Detect which cell encompasses the target text, then output its [x, y] center coordinate. 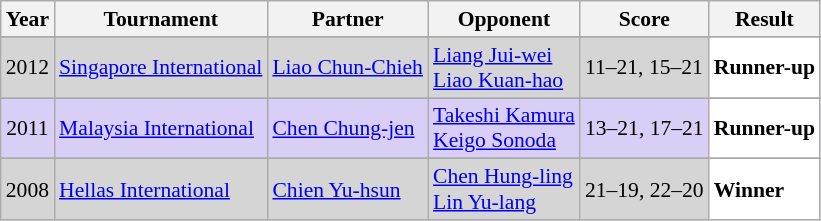
Malaysia International [160, 128]
Chen Hung-ling Lin Yu-lang [504, 190]
2012 [28, 68]
Winner [764, 190]
Chen Chung-jen [348, 128]
21–19, 22–20 [644, 190]
11–21, 15–21 [644, 68]
Liang Jui-wei Liao Kuan-hao [504, 68]
Tournament [160, 19]
Year [28, 19]
Takeshi Kamura Keigo Sonoda [504, 128]
Opponent [504, 19]
Partner [348, 19]
Chien Yu-hsun [348, 190]
Singapore International [160, 68]
2008 [28, 190]
13–21, 17–21 [644, 128]
Hellas International [160, 190]
Score [644, 19]
2011 [28, 128]
Liao Chun-Chieh [348, 68]
Result [764, 19]
